Identify which cell holds the provided text, then report its [X, Y] central coordinate. 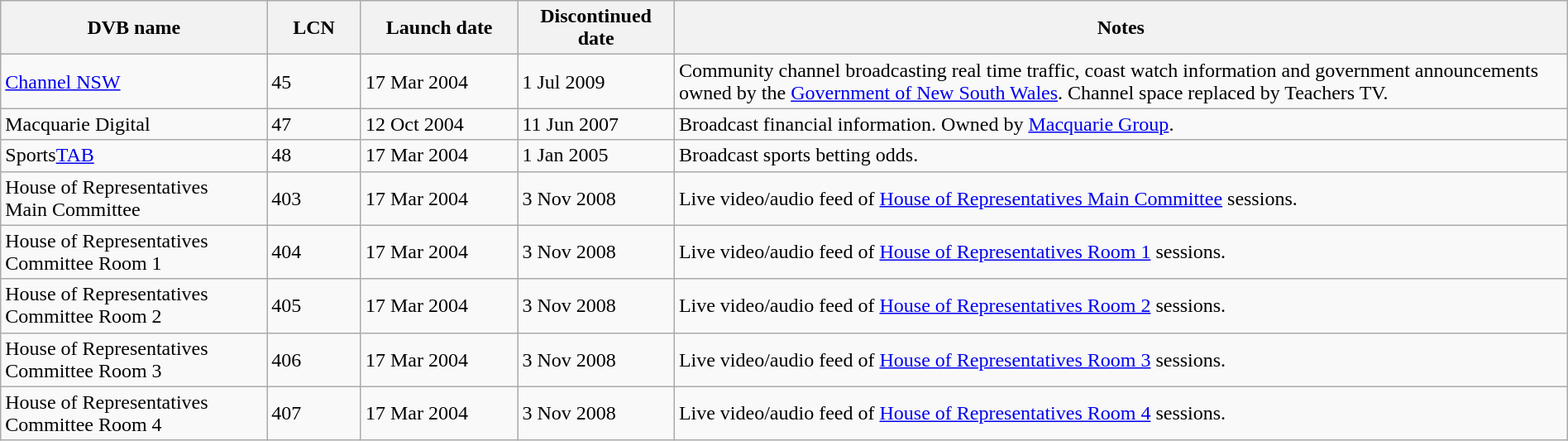
1 Jan 2005 [595, 156]
405 [314, 306]
SportsTAB [134, 156]
45 [314, 81]
House of Representatives Committee Room 3 [134, 359]
Broadcast sports betting odds. [1121, 156]
House of Representatives Committee Room 2 [134, 306]
House of Representatives Committee Room 4 [134, 414]
House of Representatives Committee Room 1 [134, 252]
DVB name [134, 28]
Live video/audio feed of House of Representatives Room 3 sessions. [1121, 359]
Launch date [438, 28]
404 [314, 252]
12 Oct 2004 [438, 124]
407 [314, 414]
406 [314, 359]
Broadcast financial information. Owned by Macquarie Group. [1121, 124]
Channel NSW [134, 81]
403 [314, 199]
47 [314, 124]
Discontinued date [595, 28]
LCN [314, 28]
Live video/audio feed of House of Representatives Main Committee sessions. [1121, 199]
Macquarie Digital [134, 124]
Live video/audio feed of House of Representatives Room 4 sessions. [1121, 414]
Notes [1121, 28]
Live video/audio feed of House of Representatives Room 1 sessions. [1121, 252]
Live video/audio feed of House of Representatives Room 2 sessions. [1121, 306]
11 Jun 2007 [595, 124]
1 Jul 2009 [595, 81]
48 [314, 156]
House of RepresentativesMain Committee [134, 199]
